From the cell containing the given text, extract its center point as [x, y] coordinate. 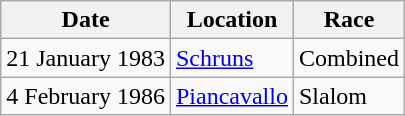
Location [232, 20]
Date [86, 20]
21 January 1983 [86, 58]
4 February 1986 [86, 96]
Race [348, 20]
Schruns [232, 58]
Slalom [348, 96]
Combined [348, 58]
Piancavallo [232, 96]
